Locate the cell with the specified text and output its [X, Y] center coordinate. 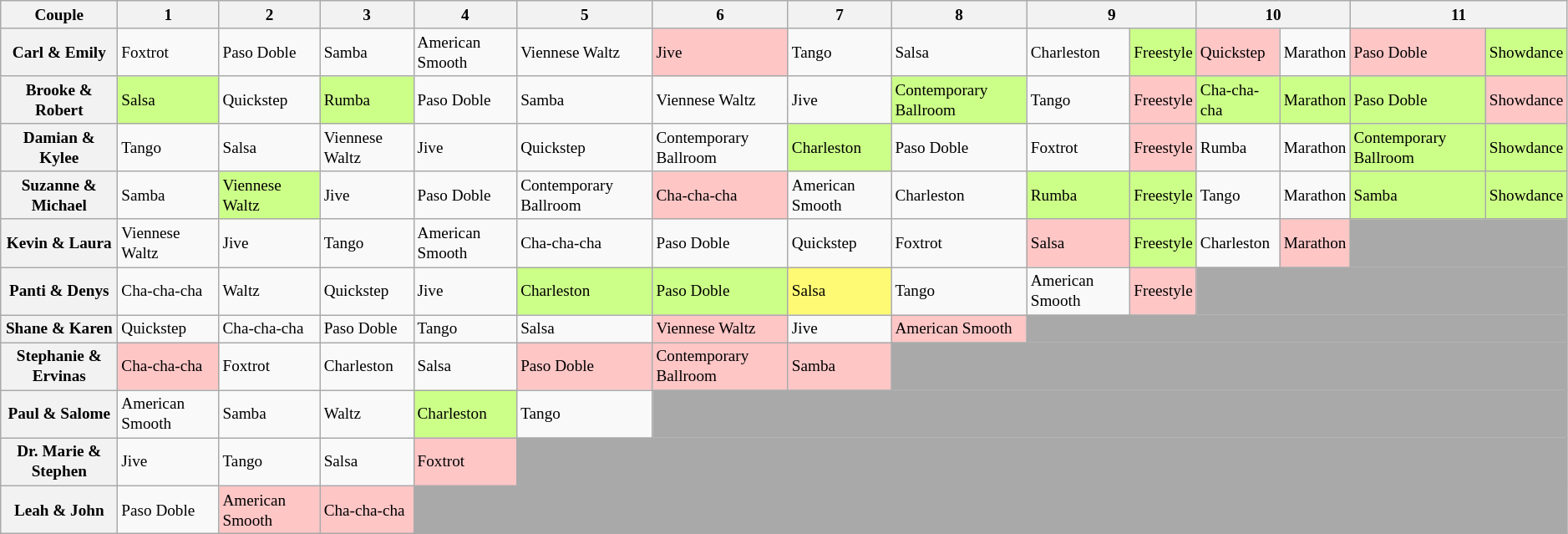
Suzanne & Michael [59, 196]
10 [1273, 15]
Carl & Emily [59, 52]
Dr. Marie & Stephen [59, 461]
Stephanie & Ervinas [59, 366]
5 [585, 15]
11 [1459, 15]
Couple [59, 15]
3 [367, 15]
6 [720, 15]
Paul & Salome [59, 414]
9 [1111, 15]
Brooke & Robert [59, 100]
Panti & Denys [59, 291]
Leah & John [59, 510]
4 [465, 15]
8 [959, 15]
1 [169, 15]
Kevin & Laura [59, 242]
Damian & Kylee [59, 147]
2 [269, 15]
Shane & Karen [59, 329]
7 [840, 15]
